Identify which cell holds the provided text, then report its (x, y) central coordinate. 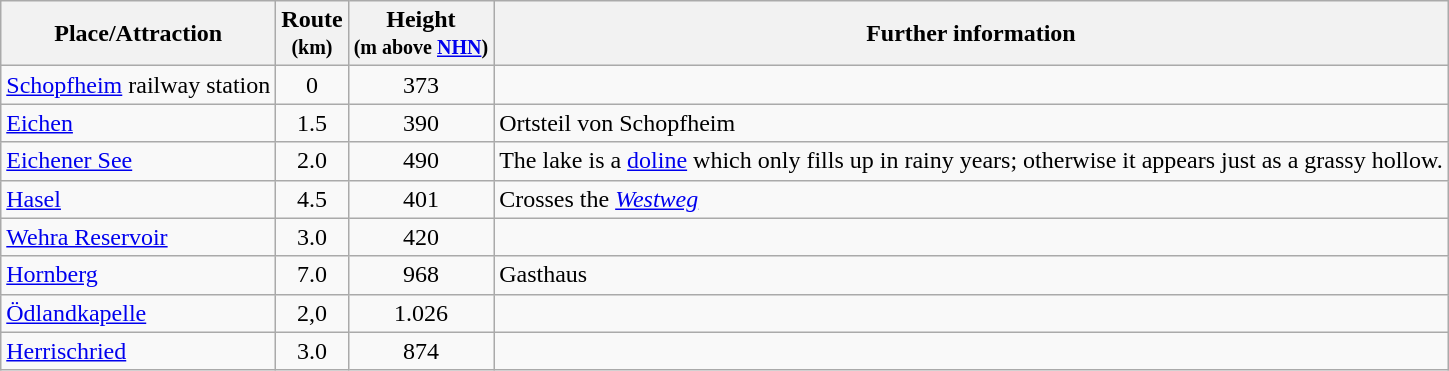
2.0 (312, 161)
0 (312, 85)
401 (420, 199)
390 (420, 123)
Ödlandkapelle (138, 313)
Ortsteil von Schopfheim (972, 123)
373 (420, 85)
Schopfheim railway station (138, 85)
4.5 (312, 199)
Hornberg (138, 275)
Route(km) (312, 34)
874 (420, 351)
The lake is a doline which only fills up in rainy years; otherwise it appears just as a grassy hollow. (972, 161)
1.5 (312, 123)
968 (420, 275)
2,0 (312, 313)
1.026 (420, 313)
Place/Attraction (138, 34)
Crosses the Westweg (972, 199)
Eichener See (138, 161)
Further information (972, 34)
7.0 (312, 275)
Herrischried (138, 351)
Gasthaus (972, 275)
Hasel (138, 199)
420 (420, 237)
Wehra Reservoir (138, 237)
490 (420, 161)
Eichen (138, 123)
Height (m above NHN) (420, 34)
